Pinpoint the cell where the given text exists, returning its [x, y] midpoint coordinate. 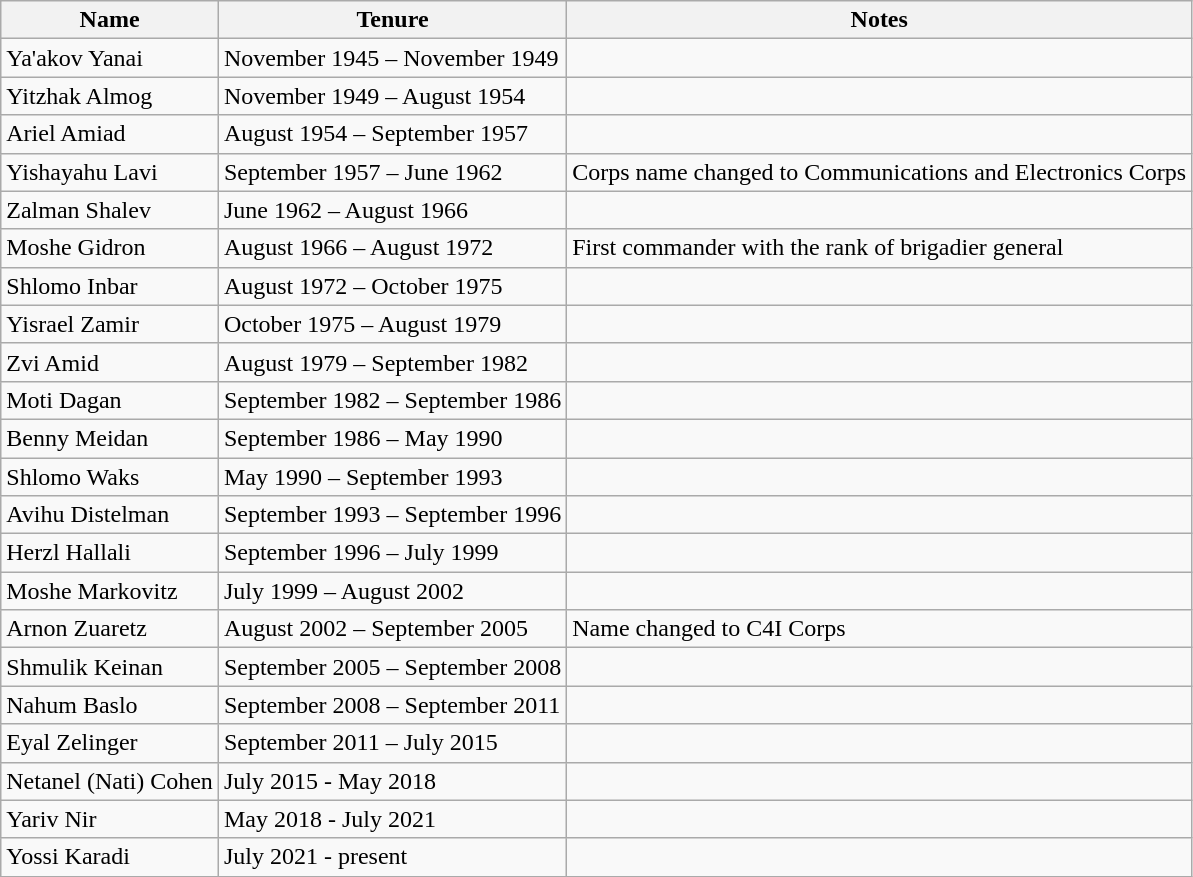
Netanel (Nati) Cohen [110, 781]
September 1957 – June 1962 [392, 172]
Notes [880, 20]
May 2018 - July 2021 [392, 819]
August 2002 – September 2005 [392, 629]
Ya'akov Yanai [110, 58]
August 1966 – August 1972 [392, 248]
Name changed to C4I Corps [880, 629]
August 1972 – October 1975 [392, 286]
Yisrael Zamir [110, 324]
Herzl Hallali [110, 553]
September 1996 – July 1999 [392, 553]
November 1949 – August 1954 [392, 96]
Avihu Distelman [110, 515]
Benny Meidan [110, 438]
September 2005 – September 2008 [392, 667]
Corps name changed to Communications and Electronics Corps [880, 172]
Moshe Gidron [110, 248]
Zvi Amid [110, 362]
Yishayahu Lavi [110, 172]
September 1993 – September 1996 [392, 515]
November 1945 – November 1949 [392, 58]
Moshe Markovitz [110, 591]
July 2015 - May 2018 [392, 781]
Shlomo Inbar [110, 286]
August 1979 – September 1982 [392, 362]
June 1962 – August 1966 [392, 210]
September 2011 – July 2015 [392, 743]
May 1990 – September 1993 [392, 477]
July 2021 - present [392, 857]
October 1975 – August 1979 [392, 324]
First commander with the rank of brigadier general [880, 248]
Yariv Nir [110, 819]
Eyal Zelinger [110, 743]
Tenure [392, 20]
July 1999 – August 2002 [392, 591]
September 1982 – September 1986 [392, 400]
Zalman Shalev [110, 210]
August 1954 – September 1957 [392, 134]
Shmulik Keinan [110, 667]
Shlomo Waks [110, 477]
Moti Dagan [110, 400]
Yitzhak Almog [110, 96]
Ariel Amiad [110, 134]
Name [110, 20]
September 1986 – May 1990 [392, 438]
Arnon Zuaretz [110, 629]
September 2008 – September 2011 [392, 705]
Nahum Baslo [110, 705]
Yossi Karadi [110, 857]
